Provide the (X, Y) coordinate of the cell's center where the given text is located.  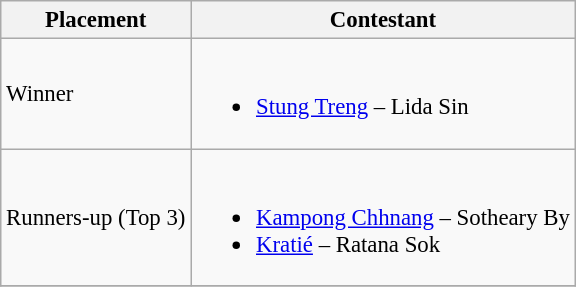
Contestant (383, 20)
Stung Treng – Lida Sin (383, 94)
Winner (96, 94)
Runners-up (Top 3) (96, 218)
Placement (96, 20)
Kampong Chhnang – Sotheary ByKratié – Ratana Sok (383, 218)
